Provide the [X, Y] coordinate of the cell's center where the given text is located.  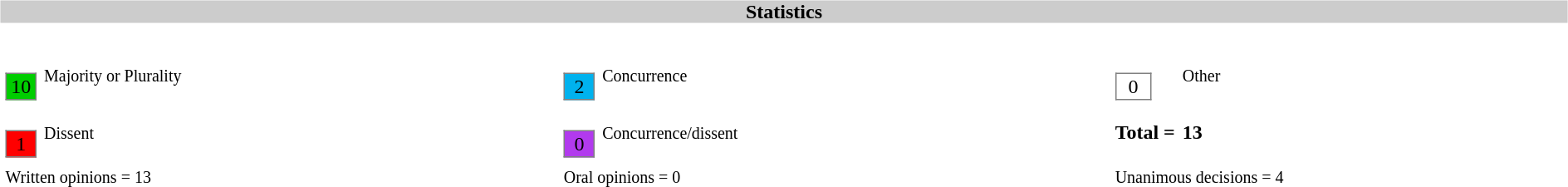
Concurrence/dissent [855, 132]
13 [1373, 132]
Total = [1145, 132]
Other [1373, 76]
Dissent [301, 132]
Majority or Plurality [301, 76]
Statistics [784, 12]
Concurrence [855, 76]
